Return (X, Y) of the center of cell containing provided text 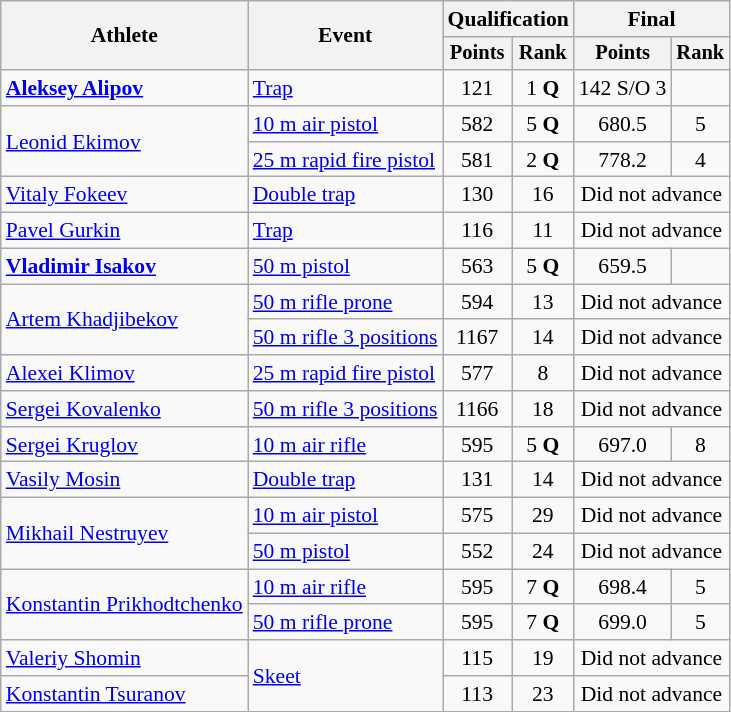
778.2 (623, 160)
581 (478, 160)
Vladimir Isakov (124, 267)
142 S/O 3 (623, 88)
Pavel Gurkin (124, 231)
Valeriy Shomin (124, 658)
Konstantin Tsuranov (124, 694)
24 (543, 552)
Alexei Klimov (124, 373)
699.0 (623, 623)
Skeet (346, 676)
113 (478, 694)
Sergei Kruglov (124, 445)
115 (478, 658)
575 (478, 516)
577 (478, 373)
1167 (478, 338)
4 (700, 160)
16 (543, 195)
680.5 (623, 124)
Leonid Ekimov (124, 142)
13 (543, 302)
18 (543, 409)
Artem Khadjibekov (124, 320)
Aleksey Alipov (124, 88)
23 (543, 694)
Qualification (508, 19)
Vitaly Fokeev (124, 195)
659.5 (623, 267)
121 (478, 88)
Event (346, 36)
11 (543, 231)
Sergei Kovalenko (124, 409)
19 (543, 658)
Mikhail Nestruyev (124, 534)
Final (652, 19)
Athlete (124, 36)
116 (478, 231)
2 Q (543, 160)
582 (478, 124)
130 (478, 195)
29 (543, 516)
131 (478, 480)
Vasily Mosin (124, 480)
563 (478, 267)
552 (478, 552)
698.4 (623, 587)
594 (478, 302)
1166 (478, 409)
697.0 (623, 445)
Konstantin Prikhodtchenko (124, 604)
1 Q (543, 88)
